Find where the given text appears and provide that cell's center as [x, y] coordinate. 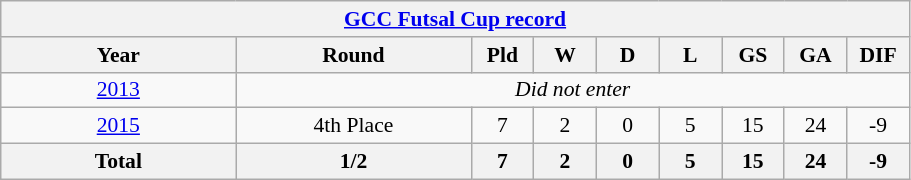
4th Place [354, 126]
GA [816, 55]
Pld [502, 55]
1/2 [354, 162]
W [566, 55]
L [690, 55]
2015 [118, 126]
GCC Futsal Cup record [456, 19]
Year [118, 55]
Did not enter [573, 90]
Total [118, 162]
DIF [878, 55]
GS [754, 55]
Round [354, 55]
2013 [118, 90]
D [628, 55]
